Pinpoint the cell where the given text exists, returning its [X, Y] midpoint coordinate. 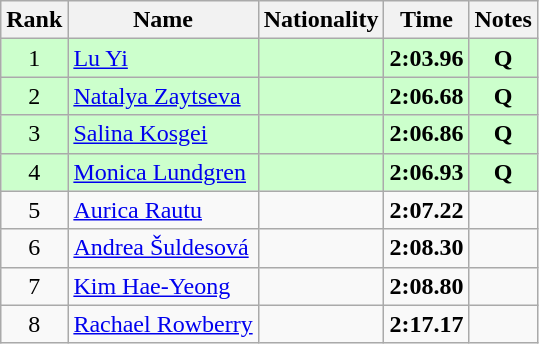
2 [34, 96]
Natalya Zaytseva [163, 96]
Nationality [321, 20]
Lu Yi [163, 58]
Time [426, 20]
2:06.86 [426, 134]
Salina Kosgei [163, 134]
Andrea Šuldesová [163, 248]
2:08.80 [426, 286]
3 [34, 134]
2:08.30 [426, 248]
2:06.68 [426, 96]
7 [34, 286]
Name [163, 20]
Monica Lundgren [163, 172]
Aurica Rautu [163, 210]
4 [34, 172]
2:06.93 [426, 172]
5 [34, 210]
Rank [34, 20]
8 [34, 324]
1 [34, 58]
Notes [503, 20]
Kim Hae-Yeong [163, 286]
2:03.96 [426, 58]
2:17.17 [426, 324]
6 [34, 248]
2:07.22 [426, 210]
Rachael Rowberry [163, 324]
